Find where the given text appears and provide that cell's center as (x, y) coordinate. 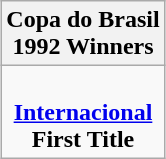
Copa do Brasil1992 Winners (83, 34)
InternacionalFirst Title (83, 112)
